Pinpoint the cell where the given text exists, returning its [x, y] midpoint coordinate. 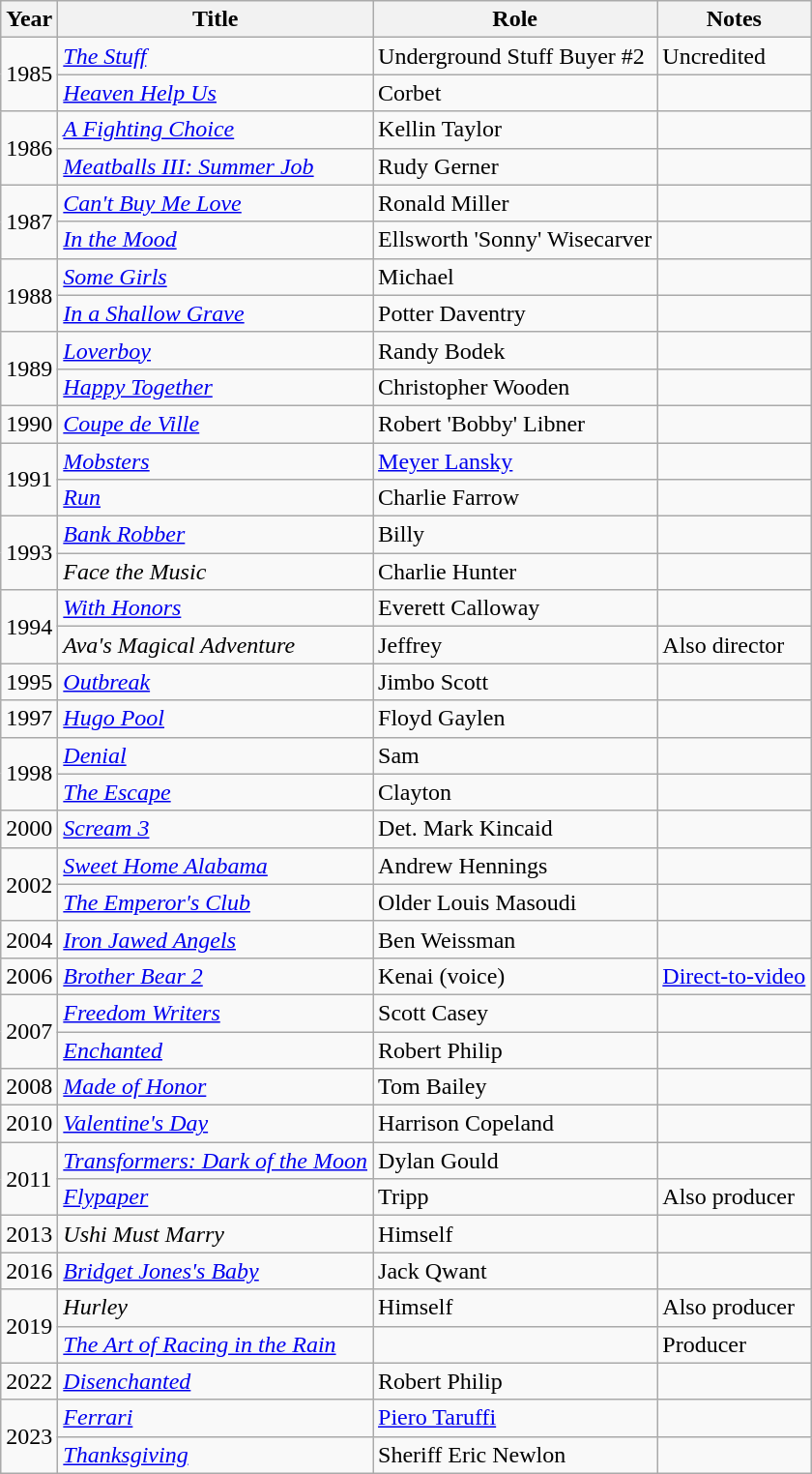
2023 [29, 1436]
Bridget Jones's Baby [216, 1271]
Potter Daventry [515, 313]
2002 [29, 884]
Hurley [216, 1308]
2004 [29, 939]
1997 [29, 719]
Scott Casey [515, 1013]
Made of Honor [216, 1087]
1995 [29, 682]
Valentine's Day [216, 1124]
In the Mood [216, 240]
1986 [29, 148]
2008 [29, 1087]
Harrison Copeland [515, 1124]
In a Shallow Grave [216, 313]
Andrew Hennings [515, 866]
Denial [216, 755]
2000 [29, 829]
Transformers: Dark of the Moon [216, 1161]
Older Louis Masoudi [515, 902]
Hugo Pool [216, 719]
2010 [29, 1124]
Charlie Hunter [515, 572]
2022 [29, 1381]
Uncredited [735, 56]
Piero Taruffi [515, 1418]
A Fighting Choice [216, 130]
Kellin Taylor [515, 130]
Thanksgiving [216, 1455]
Tom Bailey [515, 1087]
Ben Weissman [515, 939]
Floyd Gaylen [515, 719]
Notes [735, 19]
1987 [29, 221]
Kenai (voice) [515, 976]
2007 [29, 1031]
2016 [29, 1271]
Ronald Miller [515, 203]
1990 [29, 424]
Ushi Must Marry [216, 1234]
Sheriff Eric Newlon [515, 1455]
Michael [515, 277]
1994 [29, 627]
Ava's Magical Adventure [216, 645]
The Escape [216, 792]
Corbet [515, 93]
Charlie Farrow [515, 498]
Sam [515, 755]
1989 [29, 368]
2011 [29, 1179]
Iron Jawed Angels [216, 939]
Billy [515, 535]
2013 [29, 1234]
Jeffrey [515, 645]
Tripp [515, 1197]
Flypaper [216, 1197]
1988 [29, 295]
Meatballs III: Summer Job [216, 166]
Face the Music [216, 572]
The Art of Racing in the Rain [216, 1344]
Also director [735, 645]
Enchanted [216, 1049]
Underground Stuff Buyer #2 [515, 56]
Robert 'Bobby' Libner [515, 424]
Direct-to-video [735, 976]
Rudy Gerner [515, 166]
2019 [29, 1326]
Ellsworth 'Sonny' Wisecarver [515, 240]
Dylan Gould [515, 1161]
Disenchanted [216, 1381]
2006 [29, 976]
Loverboy [216, 350]
With Honors [216, 608]
Can't Buy Me Love [216, 203]
Clayton [515, 792]
1985 [29, 74]
Jack Qwant [515, 1271]
Some Girls [216, 277]
Happy Together [216, 387]
Heaven Help Us [216, 93]
Producer [735, 1344]
Sweet Home Alabama [216, 866]
Role [515, 19]
Jimbo Scott [515, 682]
Meyer Lansky [515, 461]
Scream 3 [216, 829]
The Stuff [216, 56]
Det. Mark Kincaid [515, 829]
1993 [29, 553]
1991 [29, 480]
The Emperor's Club [216, 902]
Ferrari [216, 1418]
Title [216, 19]
Run [216, 498]
Coupe de Ville [216, 424]
Christopher Wooden [515, 387]
Randy Bodek [515, 350]
Brother Bear 2 [216, 976]
Freedom Writers [216, 1013]
1998 [29, 774]
Bank Robber [216, 535]
Year [29, 19]
Outbreak [216, 682]
Mobsters [216, 461]
Everett Calloway [515, 608]
